Scan for the cell matching the given text and deliver its [x, y] coordinate at center. 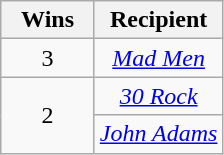
30 Rock [158, 96]
John Adams [158, 134]
2 [48, 115]
Mad Men [158, 58]
Wins [48, 20]
3 [48, 58]
Recipient [158, 20]
